Return [x, y] of the center of cell containing provided text 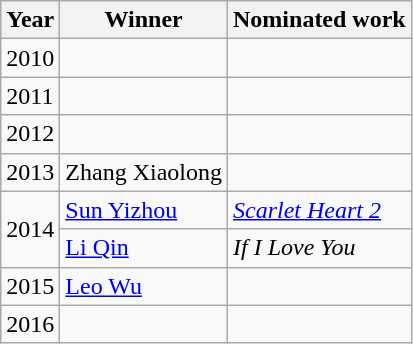
2012 [30, 134]
2010 [30, 58]
Sun Yizhou [144, 210]
If I Love You [320, 248]
Leo Wu [144, 286]
2013 [30, 172]
Nominated work [320, 20]
2011 [30, 96]
2014 [30, 229]
Zhang Xiaolong [144, 172]
Scarlet Heart 2 [320, 210]
2016 [30, 324]
Winner [144, 20]
Year [30, 20]
Li Qin [144, 248]
2015 [30, 286]
